Detect which cell encompasses the target text, then output its (X, Y) center coordinate. 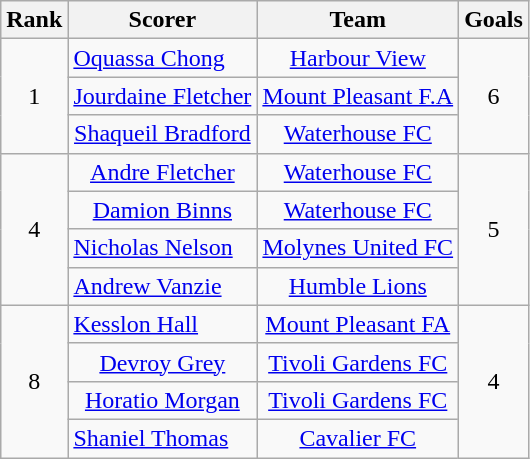
Mount Pleasant F.A (358, 96)
Harbour View (358, 58)
Nicholas Nelson (162, 248)
6 (494, 96)
Devroy Grey (162, 362)
Kesslon Hall (162, 324)
Team (358, 20)
Damion Binns (162, 210)
Molynes United FC (358, 248)
Cavalier FC (358, 438)
8 (34, 381)
Goals (494, 20)
Shaniel Thomas (162, 438)
Shaqueil Bradford (162, 134)
Oquassa Chong (162, 58)
1 (34, 96)
Andrew Vanzie (162, 286)
Horatio Morgan (162, 400)
Andre Fletcher (162, 172)
Jourdaine Fletcher (162, 96)
Scorer (162, 20)
5 (494, 229)
Rank (34, 20)
Mount Pleasant FA (358, 324)
Humble Lions (358, 286)
